From the cell containing the given text, extract its center point as (X, Y) coordinate. 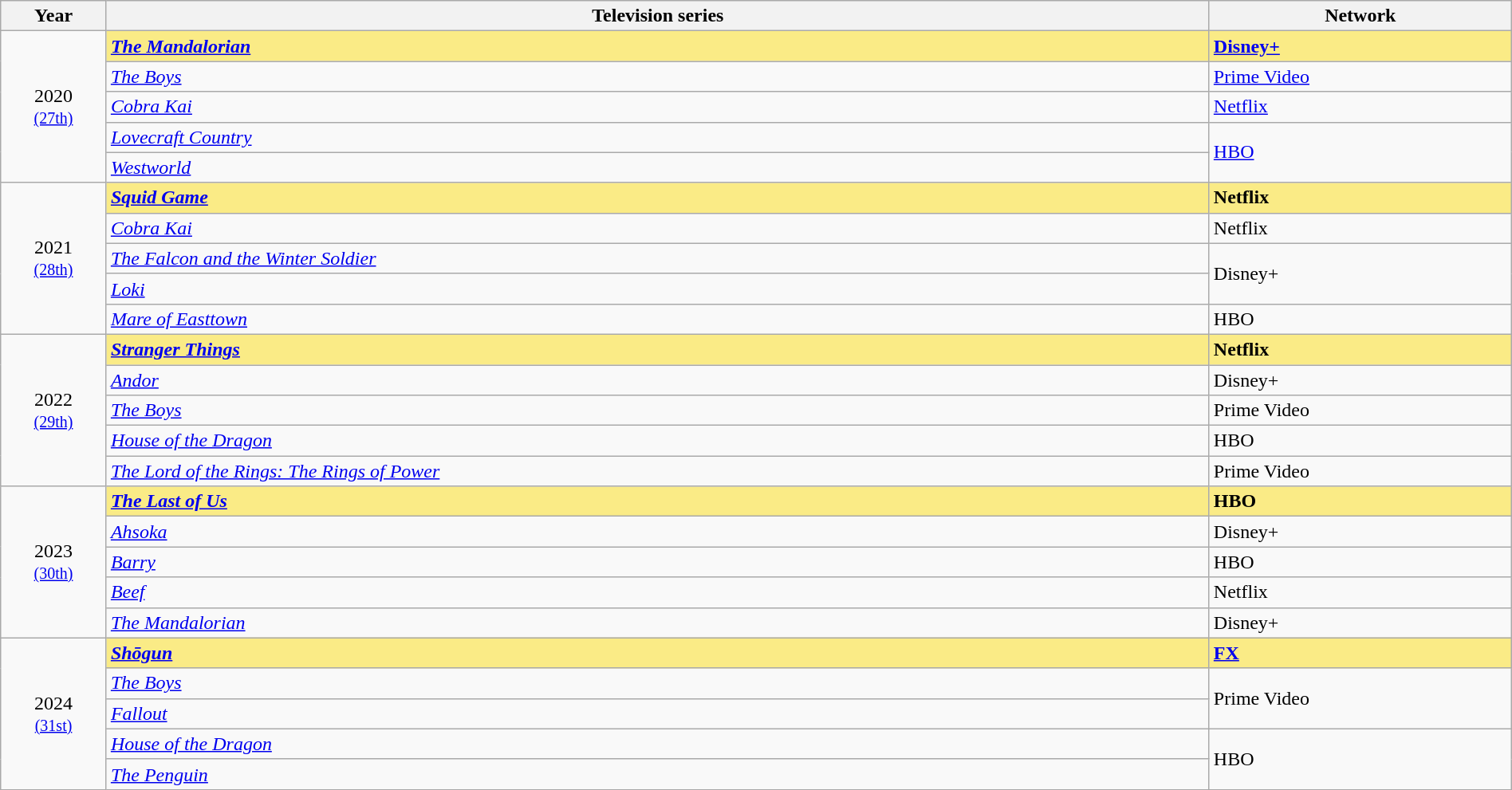
Lovecraft Country (657, 137)
2023(30th) (54, 562)
Network (1360, 16)
2024(31st) (54, 713)
Year (54, 16)
The Lord of the Rings: The Rings of Power (657, 471)
Andor (657, 380)
Ahsoka (657, 532)
The Last of Us (657, 501)
Stranger Things (657, 349)
Loki (657, 289)
Fallout (657, 713)
Squid Game (657, 198)
2020(27th) (54, 107)
Mare of Easttown (657, 319)
Westworld (657, 167)
Barry (657, 562)
The Penguin (657, 774)
2022(29th) (54, 410)
FX (1360, 653)
2021(28th) (54, 258)
Beef (657, 592)
The Falcon and the Winter Soldier (657, 258)
Shōgun (657, 653)
Television series (657, 16)
